Locate the cell with the specified text and output its (x, y) center coordinate. 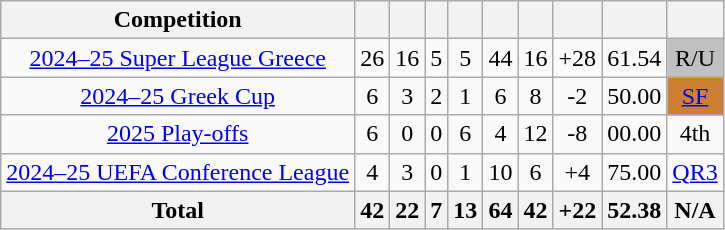
26 (372, 58)
2024–25 Super League Greece (178, 58)
10 (500, 172)
4th (695, 134)
2025 Play-offs (178, 134)
8 (536, 96)
00.00 (634, 134)
2024–25 UEFA Conference League (178, 172)
12 (536, 134)
+28 (578, 58)
-2 (578, 96)
50.00 (634, 96)
N/A (695, 210)
52.38 (634, 210)
-8 (578, 134)
22 (408, 210)
Competition (178, 20)
75.00 (634, 172)
2 (436, 96)
+22 (578, 210)
61.54 (634, 58)
44 (500, 58)
13 (466, 210)
64 (500, 210)
QR3 (695, 172)
SF (695, 96)
+4 (578, 172)
R/U (695, 58)
7 (436, 210)
Total (178, 210)
2024–25 Greek Cup (178, 96)
